Return (x, y) of the center of cell containing provided text 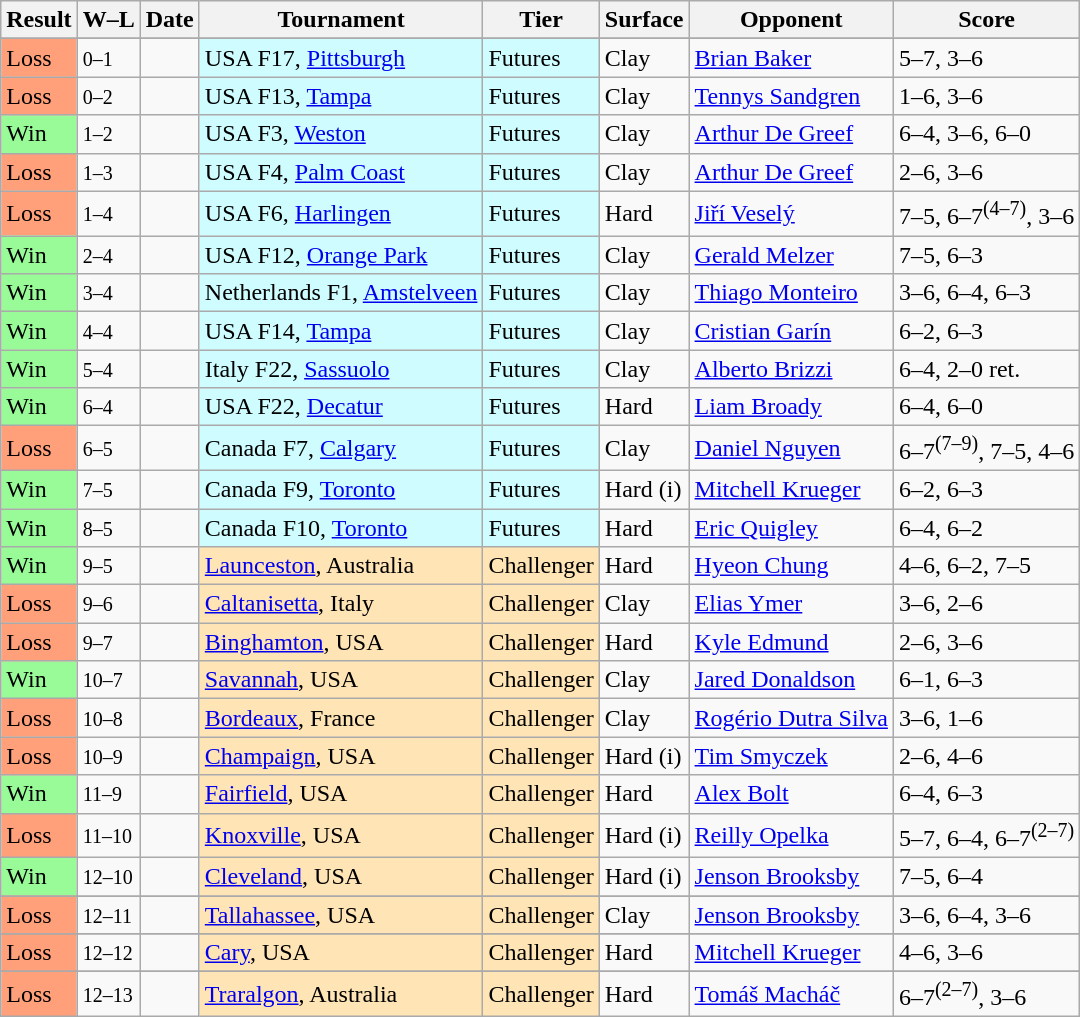
3–6, 1–6 (986, 718)
6–4 (108, 407)
Champaign, USA (341, 756)
9–5 (108, 566)
Bordeaux, France (341, 718)
Elias Ymer (791, 604)
6–1, 6–3 (986, 680)
Surface (644, 20)
10–9 (108, 756)
Caltanisetta, Italy (341, 604)
2–6, 4–6 (986, 756)
Thiago Monteiro (791, 293)
USA F12, Orange Park (341, 255)
0–1 (108, 58)
5–4 (108, 369)
3–6, 2–6 (986, 604)
9–7 (108, 642)
9–6 (108, 604)
2–4 (108, 255)
3–6, 6–4, 6–3 (986, 293)
Cary, USA (341, 953)
Tomáš Macháč (791, 994)
Jared Donaldson (791, 680)
12–10 (108, 877)
Knoxville, USA (341, 836)
Date (170, 20)
1–4 (108, 214)
4–6, 3–6 (986, 953)
Rogério Dutra Silva (791, 718)
Canada F10, Toronto (341, 528)
USA F13, Tampa (341, 96)
10–7 (108, 680)
USA F17, Pittsburgh (341, 58)
12–11 (108, 915)
Hyeon Chung (791, 566)
4–6, 6–2, 7–5 (986, 566)
6–4, 6–0 (986, 407)
Tier (541, 20)
Tallahassee, USA (341, 915)
7–5, 6–7(4–7), 3–6 (986, 214)
Cleveland, USA (341, 877)
Italy F22, Sassuolo (341, 369)
6–7(7–9), 7–5, 4–6 (986, 448)
Cristian Garín (791, 331)
W–L (108, 20)
Daniel Nguyen (791, 448)
USA F3, Weston (341, 134)
3–4 (108, 293)
USA F4, Palm Coast (341, 172)
Launceston, Australia (341, 566)
Jiří Veselý (791, 214)
1–3 (108, 172)
Result (39, 20)
4–4 (108, 331)
USA F6, Harlingen (341, 214)
7–5, 6–3 (986, 255)
11–9 (108, 794)
Reilly Opelka (791, 836)
6–4, 3–6, 6–0 (986, 134)
8–5 (108, 528)
Score (986, 20)
7–5, 6–4 (986, 877)
5–7, 3–6 (986, 58)
Canada F7, Calgary (341, 448)
Fairfield, USA (341, 794)
1–2 (108, 134)
USA F22, Decatur (341, 407)
7–5 (108, 489)
12–13 (108, 994)
6–5 (108, 448)
0–2 (108, 96)
3–6, 6–4, 3–6 (986, 915)
Tennys Sandgren (791, 96)
Gerald Melzer (791, 255)
6–4, 6–3 (986, 794)
Eric Quigley (791, 528)
Traralgon, Australia (341, 994)
12–12 (108, 953)
11–10 (108, 836)
Brian Baker (791, 58)
USA F14, Tampa (341, 331)
Canada F9, Toronto (341, 489)
Tournament (341, 20)
Netherlands F1, Amstelveen (341, 293)
Opponent (791, 20)
Binghamton, USA (341, 642)
6–7(2–7), 3–6 (986, 994)
Savannah, USA (341, 680)
Liam Broady (791, 407)
6–4, 2–0 ret. (986, 369)
Alex Bolt (791, 794)
10–8 (108, 718)
Alberto Brizzi (791, 369)
Kyle Edmund (791, 642)
5–7, 6–4, 6–7(2–7) (986, 836)
6–4, 6–2 (986, 528)
1–6, 3–6 (986, 96)
Tim Smyczek (791, 756)
